Identify which cell holds the provided text, then report its [x, y] central coordinate. 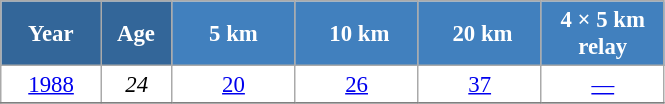
20 [234, 85]
Age [136, 34]
5 km [234, 34]
24 [136, 85]
37 [480, 85]
1988 [52, 85]
10 km [356, 34]
4 × 5 km relay [602, 34]
Year [52, 34]
26 [356, 85]
— [602, 85]
20 km [480, 34]
